Find where the given text appears and provide that cell's center as [x, y] coordinate. 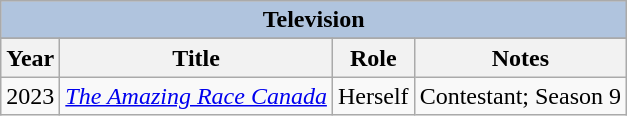
2023 [30, 96]
Title [196, 58]
Year [30, 58]
The Amazing Race Canada [196, 96]
Notes [520, 58]
Herself [373, 96]
Role [373, 58]
Contestant; Season 9 [520, 96]
Television [314, 20]
